Scan for the cell matching the given text and deliver its (x, y) coordinate at center. 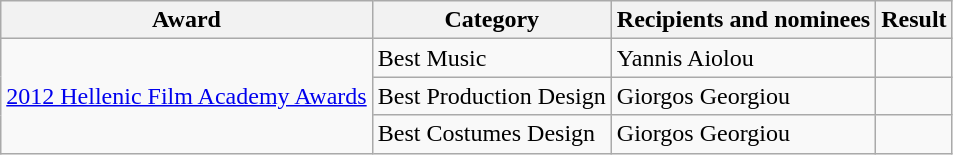
Award (186, 20)
Best Production Design (492, 96)
Category (492, 20)
Result (914, 20)
Recipients and nominees (743, 20)
2012 Hellenic Film Academy Awards (186, 96)
Best Music (492, 58)
Best Costumes Design (492, 134)
Yannis Aiolou (743, 58)
